Pinpoint the cell where the given text exists, returning its (x, y) midpoint coordinate. 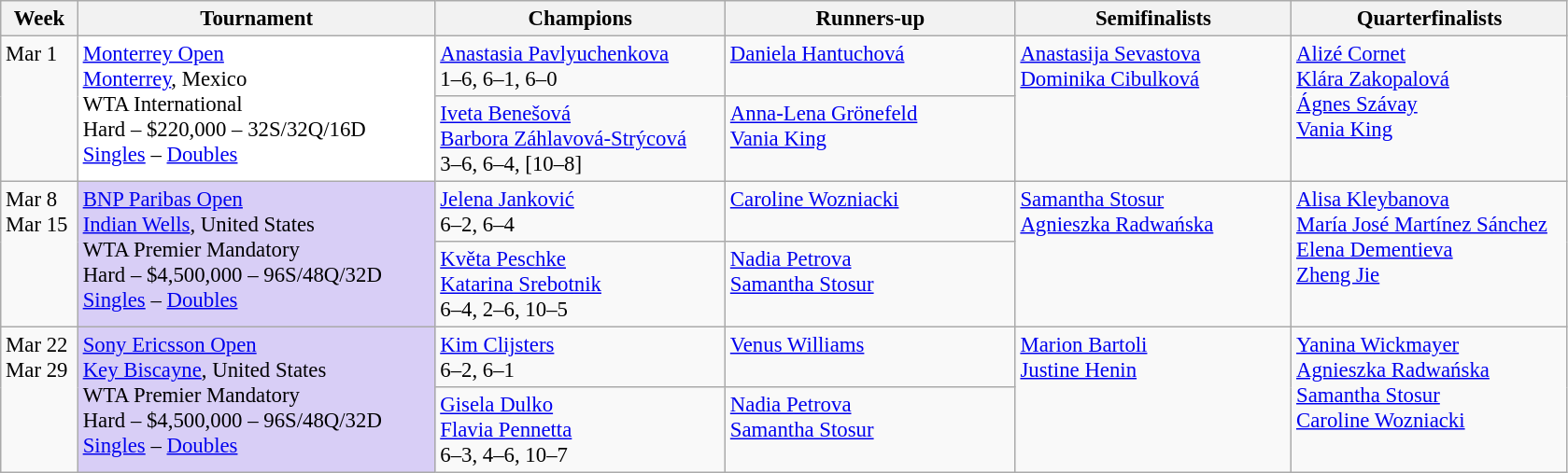
Mar 1 (39, 109)
Anastasia Pavlyuchenkova1–6, 6–1, 6–0 (581, 67)
Monterrey Open Monterrey, MexicoWTA InternationalHard – $220,000 – 32S/32Q/16DSingles – Doubles (256, 109)
Anna-Lena Grönefeld Vania King (870, 139)
Mar 22Mar 29 (39, 400)
BNP Paribas Open Indian Wells, United StatesWTA Premier MandatoryHard – $4,500,000 – 96S/48Q/32DSingles – Doubles (256, 255)
Květa Peschke Katarina Srebotnik6–4, 2–6, 10–5 (581, 285)
Tournament (256, 19)
Nadia Petrova Samantha Stosur (870, 285)
Alisa Kleybanova María José Martínez Sánchez Elena Dementieva Zheng Jie (1430, 255)
Daniela Hantuchová (870, 67)
Champions (581, 19)
Iveta Benešová Barbora Záhlavová-Strýcová3–6, 6–4, [10–8] (581, 139)
Kim Clijsters6–2, 6–1 (581, 358)
Jelena Janković6–2, 6–4 (581, 213)
Anastasija Sevastova Dominika Cibulková (1153, 109)
Samantha Stosur Agnieszka Radwańska (1153, 255)
Yanina Wickmayer Agnieszka Radwańska Samantha Stosur Caroline Wozniacki (1430, 400)
Alizé Cornet Klára Zakopalová Ágnes Szávay Vania King (1430, 109)
Quarterfinalists (1430, 19)
Sony Ericsson Open Key Biscayne, United StatesWTA Premier MandatoryHard – $4,500,000 – 96S/48Q/32DSingles – Doubles (256, 400)
Venus Williams (870, 358)
Semifinalists (1153, 19)
Caroline Wozniacki (870, 213)
Mar 8Mar 15 (39, 255)
Runners-up (870, 19)
Week (39, 19)
Marion Bartoli Justine Henin (1153, 400)
